For the text-containing cell, return its midpoint in [X, Y] coordinate format. 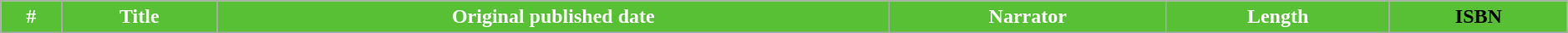
Original published date [553, 17]
Length [1278, 17]
Title [140, 17]
ISBN [1479, 17]
# [32, 17]
Narrator [1028, 17]
